Return (X, Y) of the center of cell containing provided text 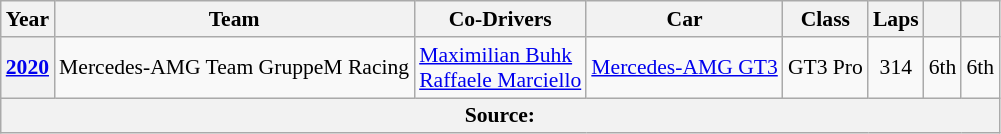
Source: (500, 116)
Maximilian Buhk Raffaele Marciello (500, 68)
Car (684, 19)
GT3 Pro (826, 68)
Year (28, 19)
Mercedes-AMG Team GruppeM Racing (234, 68)
Mercedes-AMG GT3 (684, 68)
Team (234, 19)
Laps (896, 19)
Co-Drivers (500, 19)
2020 (28, 68)
Class (826, 19)
314 (896, 68)
